Locate the cell with the specified text and output its (X, Y) center coordinate. 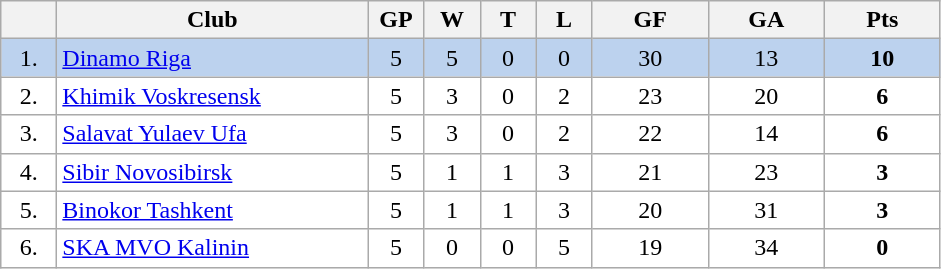
GA (766, 20)
30 (650, 58)
W (452, 20)
Pts (882, 20)
2. (29, 96)
1. (29, 58)
6. (29, 248)
3. (29, 134)
Sibir Novosibirsk (212, 172)
21 (650, 172)
14 (766, 134)
22 (650, 134)
Khimik Voskresensk (212, 96)
31 (766, 210)
5. (29, 210)
T (508, 20)
10 (882, 58)
GP (396, 20)
13 (766, 58)
GF (650, 20)
Binokor Tashkent (212, 210)
34 (766, 248)
L (564, 20)
Salavat Yulaev Ufa (212, 134)
Dinamo Riga (212, 58)
4. (29, 172)
19 (650, 248)
SKA MVO Kalinin (212, 248)
Club (212, 20)
